From the cell containing the given text, extract its center point as (X, Y) coordinate. 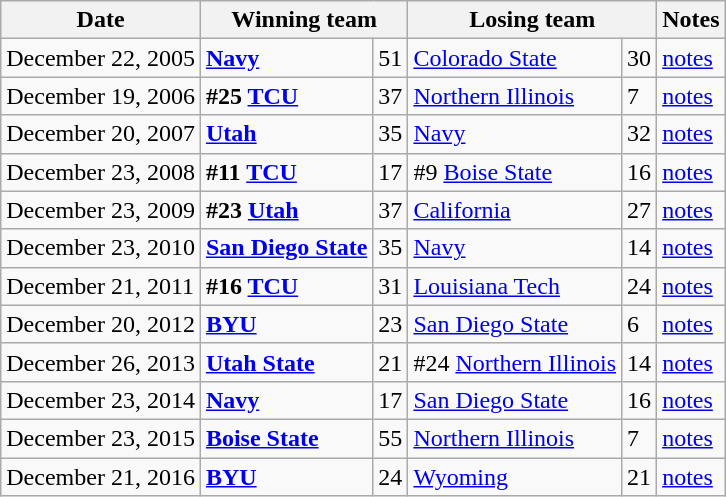
December 23, 2015 (101, 438)
32 (640, 134)
#16 TCU (286, 286)
December 23, 2008 (101, 172)
December 23, 2009 (101, 210)
Boise State (286, 438)
#25 TCU (286, 96)
Wyoming (515, 477)
December 20, 2007 (101, 134)
23 (390, 324)
Colorado State (515, 58)
Utah (286, 134)
Notes (691, 20)
#24 Northern Illinois (515, 362)
December 23, 2010 (101, 248)
December 19, 2006 (101, 96)
6 (640, 324)
December 20, 2012 (101, 324)
#11 TCU (286, 172)
December 21, 2011 (101, 286)
#9 Boise State (515, 172)
December 22, 2005 (101, 58)
51 (390, 58)
Louisiana Tech (515, 286)
California (515, 210)
Losing team (532, 20)
December 23, 2014 (101, 400)
Utah State (286, 362)
31 (390, 286)
27 (640, 210)
December 21, 2016 (101, 477)
Date (101, 20)
December 26, 2013 (101, 362)
55 (390, 438)
30 (640, 58)
#23 Utah (286, 210)
Winning team (304, 20)
